Return the (x, y) coordinate for the center point of the cell that contains the specified text.  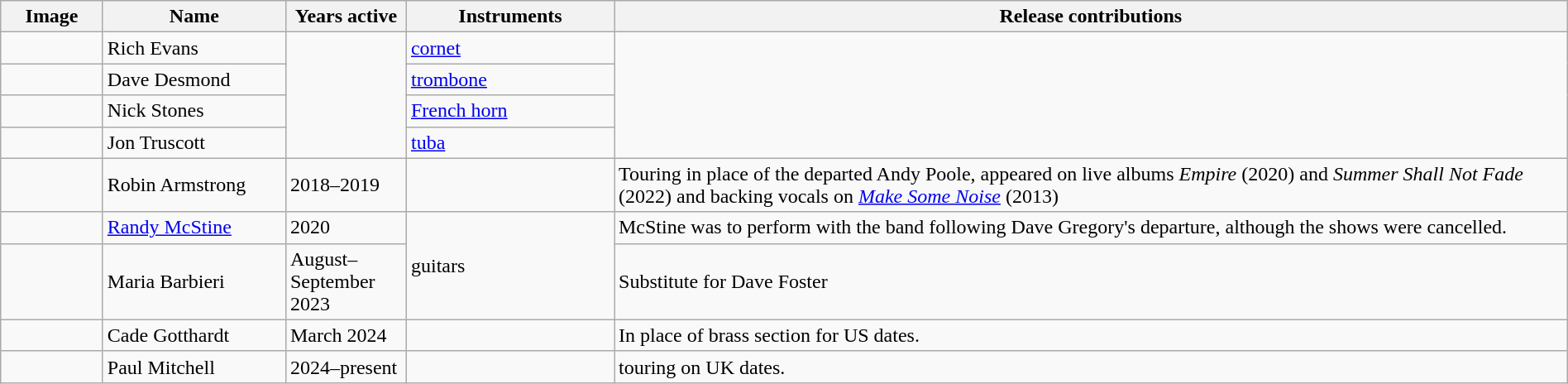
guitars (509, 266)
cornet (509, 48)
Substitute for Dave Foster (1090, 281)
2024–present (346, 367)
March 2024 (346, 335)
Jon Truscott (194, 142)
Cade Gotthardt (194, 335)
Name (194, 17)
Robin Armstrong (194, 185)
In place of brass section for US dates. (1090, 335)
Years active (346, 17)
Nick Stones (194, 111)
2020 (346, 228)
Maria Barbieri (194, 281)
2018–2019 (346, 185)
McStine was to perform with the band following Dave Gregory's departure, although the shows were cancelled. (1090, 228)
Release contributions (1090, 17)
Instruments (509, 17)
Paul Mitchell (194, 367)
August–September 2023 (346, 281)
Rich Evans (194, 48)
touring on UK dates. (1090, 367)
Image (52, 17)
French horn (509, 111)
tuba (509, 142)
Randy McStine (194, 228)
trombone (509, 79)
Dave Desmond (194, 79)
